Return (X, Y) of the center of cell containing provided text 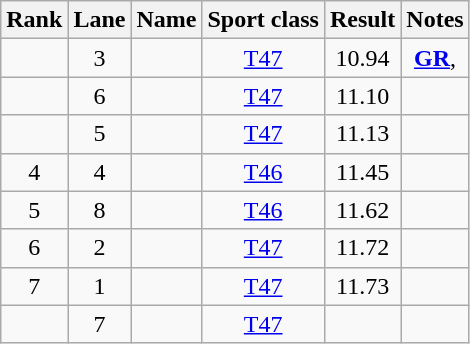
11.62 (362, 210)
Lane (100, 20)
10.94 (362, 58)
11.10 (362, 96)
2 (100, 248)
8 (100, 210)
Name (166, 20)
11.73 (362, 286)
Notes (435, 20)
Sport class (263, 20)
Rank (34, 20)
1 (100, 286)
11.72 (362, 248)
3 (100, 58)
Result (362, 20)
GR, (435, 58)
11.13 (362, 134)
11.45 (362, 172)
